Extract the [X, Y] coordinate from the center of the cell holding the provided text.  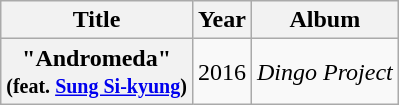
2016 [222, 72]
Title [97, 20]
Dingo Project [324, 72]
Album [324, 20]
"Andromeda" (feat. Sung Si-kyung) [97, 72]
Year [222, 20]
